Return the (X, Y) coordinate for the center point of the cell that contains the specified text.  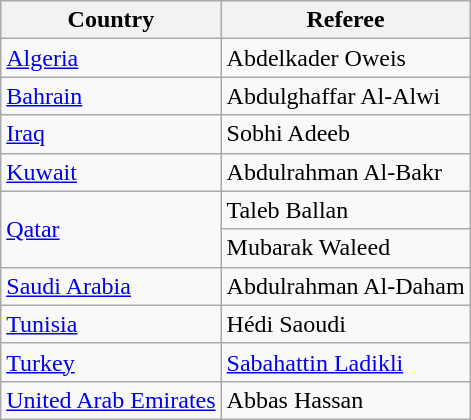
Taleb Ballan (346, 210)
Sobhi Adeeb (346, 134)
Qatar (111, 229)
Turkey (111, 362)
Abdulrahman Al-Daham (346, 286)
Algeria (111, 58)
Abdelkader Oweis (346, 58)
Referee (346, 20)
Sabahattin Ladikli (346, 362)
United Arab Emirates (111, 400)
Country (111, 20)
Hédi Saoudi (346, 324)
Kuwait (111, 172)
Mubarak Waleed (346, 248)
Saudi Arabia (111, 286)
Iraq (111, 134)
Tunisia (111, 324)
Abbas Hassan (346, 400)
Abdulghaffar Al-Alwi (346, 96)
Abdulrahman Al-Bakr (346, 172)
Bahrain (111, 96)
